Identify which cell holds the provided text, then report its [X, Y] central coordinate. 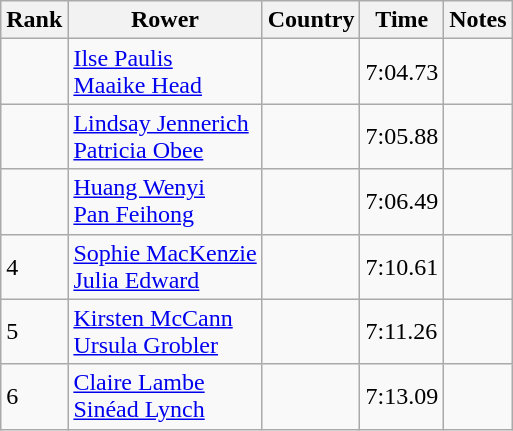
Time [402, 20]
Ilse PaulisMaaike Head [165, 72]
7:13.09 [402, 396]
Claire LambeSinéad Lynch [165, 396]
6 [34, 396]
Lindsay JennerichPatricia Obee [165, 136]
Sophie MacKenzieJulia Edward [165, 266]
7:06.49 [402, 202]
7:04.73 [402, 72]
Rower [165, 20]
Country [311, 20]
7:05.88 [402, 136]
Kirsten McCannUrsula Grobler [165, 332]
Huang WenyiPan Feihong [165, 202]
7:10.61 [402, 266]
Rank [34, 20]
5 [34, 332]
7:11.26 [402, 332]
4 [34, 266]
Notes [478, 20]
